From the cell containing the given text, extract its center point as [x, y] coordinate. 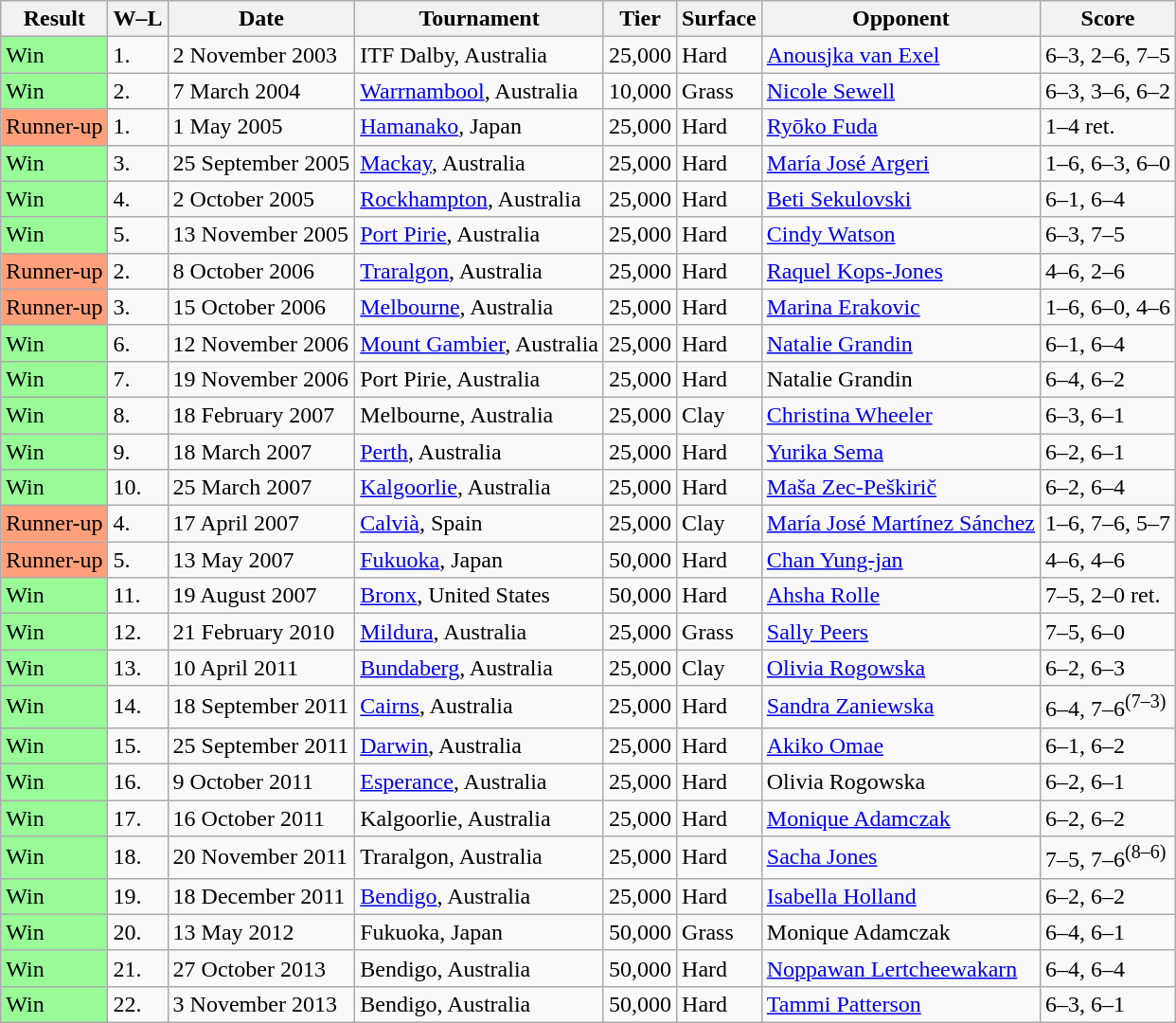
Raquel Kops-Jones [900, 271]
20 November 2011 [261, 858]
Hamanako, Japan [479, 127]
2 November 2003 [261, 55]
Darwin, Australia [479, 745]
Isabella Holland [900, 896]
6–1, 6–2 [1108, 745]
13 November 2005 [261, 235]
21 February 2010 [261, 632]
6–3, 3–6, 6–2 [1108, 91]
13. [138, 668]
15 October 2006 [261, 307]
3 November 2013 [261, 1004]
Tammi Patterson [900, 1004]
1–6, 6–3, 6–0 [1108, 163]
19 November 2006 [261, 379]
10 April 2011 [261, 668]
Bronx, United States [479, 596]
27 October 2013 [261, 968]
25 September 2005 [261, 163]
18 September 2011 [261, 707]
9. [138, 452]
Rockhampton, Australia [479, 199]
6–4, 7–6(7–3) [1108, 707]
22. [138, 1004]
25 March 2007 [261, 488]
Chan Yung-jan [900, 560]
12 November 2006 [261, 343]
7–5, 2–0 ret. [1108, 596]
18 February 2007 [261, 415]
16. [138, 782]
Mackay, Australia [479, 163]
Esperance, Australia [479, 782]
7 March 2004 [261, 91]
María José Martínez Sánchez [900, 524]
25 September 2011 [261, 745]
10. [138, 488]
18 March 2007 [261, 452]
1–6, 7–6, 5–7 [1108, 524]
Beti Sekulovski [900, 199]
1–6, 6–0, 4–6 [1108, 307]
Warrnambool, Australia [479, 91]
6–4, 6–2 [1108, 379]
9 October 2011 [261, 782]
1 May 2005 [261, 127]
6–4, 6–4 [1108, 968]
Christina Wheeler [900, 415]
Sandra Zaniewska [900, 707]
7. [138, 379]
4–6, 2–6 [1108, 271]
11. [138, 596]
Ahsha Rolle [900, 596]
ITF Dalby, Australia [479, 55]
Cairns, Australia [479, 707]
Mildura, Australia [479, 632]
Result [55, 19]
2 October 2005 [261, 199]
13 May 2012 [261, 932]
W–L [138, 19]
Sally Peers [900, 632]
Maša Zec-Peškirič [900, 488]
Yurika Sema [900, 452]
Sacha Jones [900, 858]
12. [138, 632]
13 May 2007 [261, 560]
María José Argeri [900, 163]
6–4, 6–1 [1108, 932]
21. [138, 968]
14. [138, 707]
Surface [720, 19]
Noppawan Lertcheewakarn [900, 968]
Bundaberg, Australia [479, 668]
15. [138, 745]
Marina Erakovic [900, 307]
6. [138, 343]
20. [138, 932]
8. [138, 415]
Score [1108, 19]
7–5, 6–0 [1108, 632]
6–2, 6–3 [1108, 668]
Opponent [900, 19]
19. [138, 896]
7–5, 7–6(8–6) [1108, 858]
6–2, 6–4 [1108, 488]
6–3, 2–6, 7–5 [1108, 55]
1–4 ret. [1108, 127]
17. [138, 818]
10,000 [640, 91]
19 August 2007 [261, 596]
8 October 2006 [261, 271]
16 October 2011 [261, 818]
Cindy Watson [900, 235]
6–3, 7–5 [1108, 235]
18 December 2011 [261, 896]
17 April 2007 [261, 524]
Anousjka van Exel [900, 55]
4–6, 4–6 [1108, 560]
Tier [640, 19]
Ryōko Fuda [900, 127]
Nicole Sewell [900, 91]
Date [261, 19]
Mount Gambier, Australia [479, 343]
Calvià, Spain [479, 524]
Akiko Omae [900, 745]
18. [138, 858]
Perth, Australia [479, 452]
Tournament [479, 19]
